Detect which cell encompasses the target text, then output its [X, Y] center coordinate. 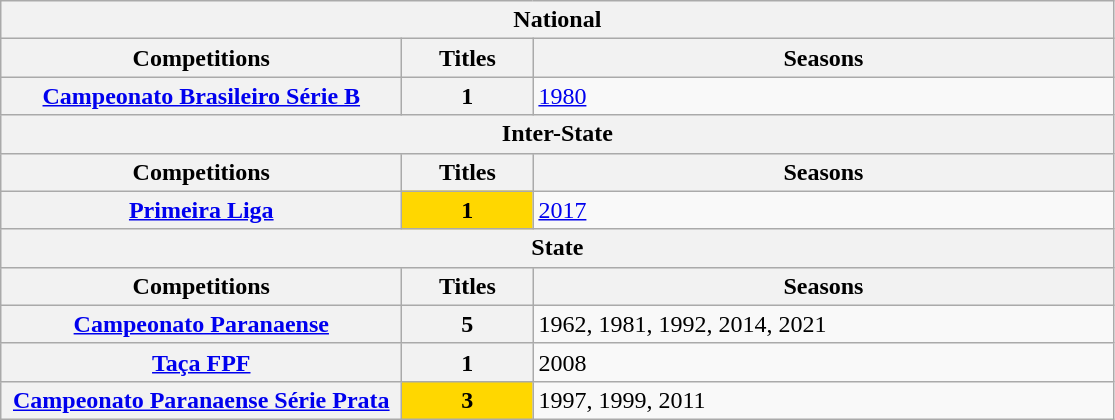
Inter-State [558, 134]
1962, 1981, 1992, 2014, 2021 [824, 324]
Campeonato Brasileiro Série B [202, 96]
5 [468, 324]
2017 [824, 210]
National [558, 20]
State [558, 248]
Taça FPF [202, 362]
1980 [824, 96]
2008 [824, 362]
1997, 1999, 2011 [824, 400]
3 [468, 400]
Campeonato Paranaense Série Prata [202, 400]
Primeira Liga [202, 210]
Campeonato Paranaense [202, 324]
